Locate the cell with the specified text and output its [x, y] center coordinate. 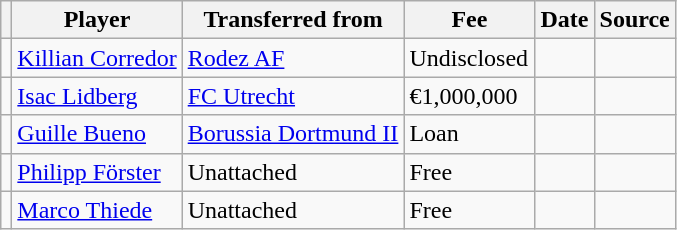
FC Utrecht [293, 96]
Killian Corredor [97, 58]
€1,000,000 [470, 96]
Fee [470, 20]
Borussia Dortmund II [293, 134]
Guille Bueno [97, 134]
Undisclosed [470, 58]
Player [97, 20]
Rodez AF [293, 58]
Isac Lidberg [97, 96]
Philipp Förster [97, 172]
Transferred from [293, 20]
Date [564, 20]
Loan [470, 134]
Marco Thiede [97, 210]
Source [634, 20]
